Output the (x, y) coordinate of the center of the cell containing the given text.  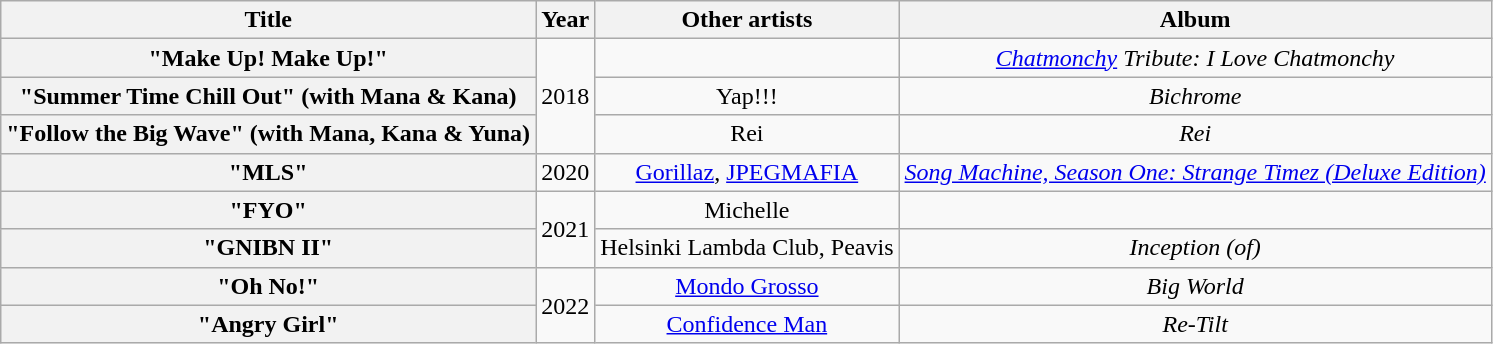
Gorillaz, JPEGMAFIA (747, 172)
"Oh No!" (268, 286)
Inception (of) (1195, 248)
"FYO" (268, 210)
"GNIBN II" (268, 248)
Helsinki Lambda Club, Peavis (747, 248)
"Follow the Big Wave" (with Mana, Kana & Yuna) (268, 134)
"Angry Girl" (268, 324)
Song Machine, Season One: Strange Timez (Deluxe Edition) (1195, 172)
Chatmonchy Tribute: I Love Chatmonchy (1195, 58)
Re-Tilt (1195, 324)
Bichrome (1195, 96)
Yap!!! (747, 96)
Title (268, 20)
2018 (566, 96)
Year (566, 20)
Michelle (747, 210)
"MLS" (268, 172)
Other artists (747, 20)
Mondo Grosso (747, 286)
2021 (566, 229)
"Make Up! Make Up!" (268, 58)
2020 (566, 172)
Confidence Man (747, 324)
"Summer Time Chill Out" (with Mana & Kana) (268, 96)
Album (1195, 20)
Big World (1195, 286)
2022 (566, 305)
